Scan for the cell matching the given text and deliver its (x, y) coordinate at center. 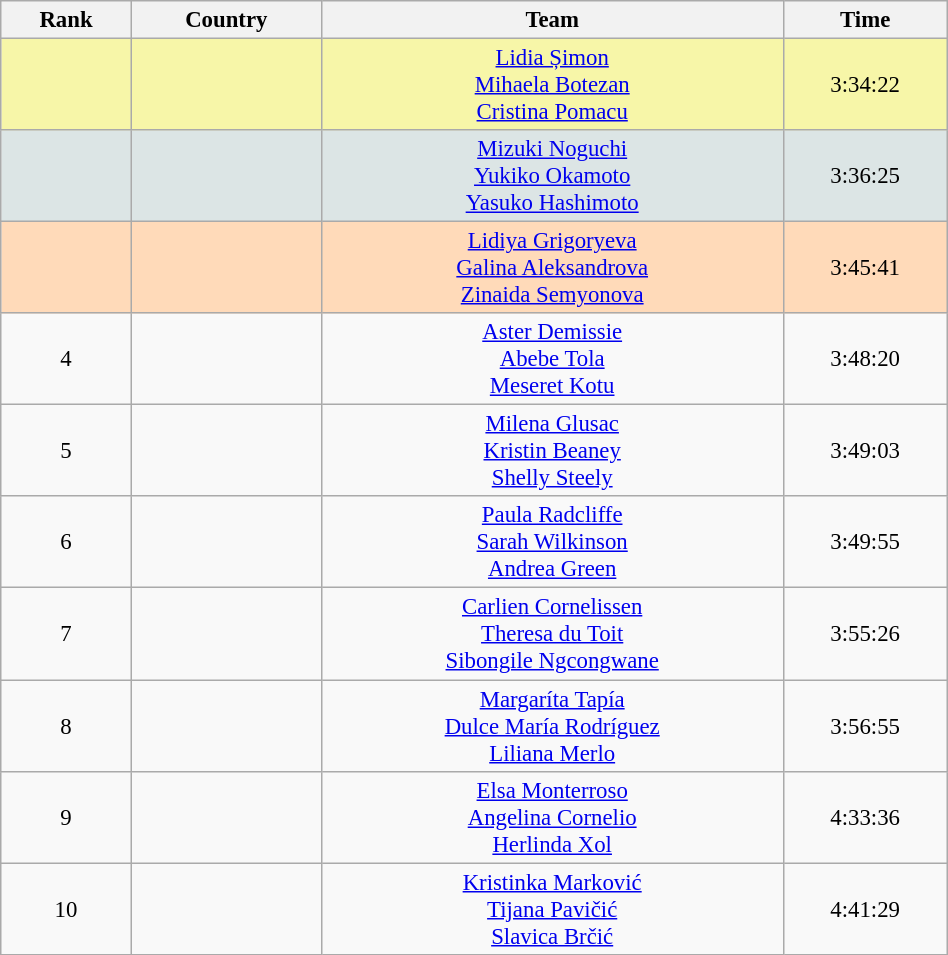
3:48:20 (865, 359)
Rank (66, 20)
10 (66, 909)
Aster DemissieAbebe TolaMeseret Kotu (552, 359)
4 (66, 359)
Time (865, 20)
Margaríta TapíaDulce María RodríguezLiliana Merlo (552, 726)
Team (552, 20)
9 (66, 817)
Country (226, 20)
7 (66, 634)
6 (66, 542)
4:33:36 (865, 817)
Elsa MonterrosoAngelina CornelioHerlinda Xol (552, 817)
5 (66, 451)
3:56:55 (865, 726)
Lidia ȘimonMihaela BotezanCristina Pomacu (552, 85)
3:49:03 (865, 451)
Paula RadcliffeSarah WilkinsonAndrea Green (552, 542)
4:41:29 (865, 909)
3:45:41 (865, 268)
Carlien CornelissenTheresa du ToitSibongile Ngcongwane (552, 634)
Kristinka MarkovićTijana PavičićSlavica Brčić (552, 909)
Mizuki NoguchiYukiko OkamotoYasuko Hashimoto (552, 176)
3:49:55 (865, 542)
3:55:26 (865, 634)
8 (66, 726)
Lidiya GrigoryevaGalina AleksandrovaZinaida Semyonova (552, 268)
3:36:25 (865, 176)
3:34:22 (865, 85)
Milena GlusacKristin BeaneyShelly Steely (552, 451)
